Return the [X, Y] coordinate for the center point of the cell that contains the specified text.  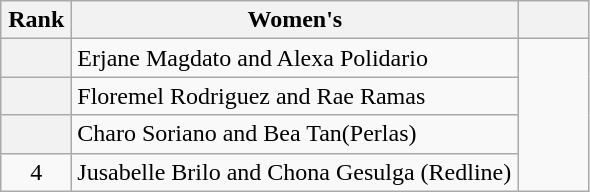
Rank [36, 20]
Floremel Rodriguez and Rae Ramas [295, 96]
Women's [295, 20]
Charo Soriano and Bea Tan(Perlas) [295, 134]
Erjane Magdato and Alexa Polidario [295, 58]
Jusabelle Brilo and Chona Gesulga (Redline) [295, 172]
4 [36, 172]
